Pinpoint the cell where the given text exists, returning its (X, Y) midpoint coordinate. 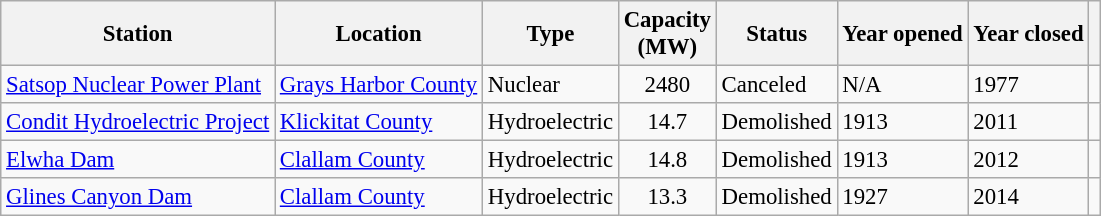
Canceled (776, 85)
Year closed (1028, 34)
Type (551, 34)
13.3 (667, 197)
Glines Canyon Dam (138, 197)
1977 (1028, 85)
Condit Hydroelectric Project (138, 122)
Status (776, 34)
Grays Harbor County (379, 85)
Klickitat County (379, 122)
Elwha Dam (138, 160)
Station (138, 34)
Satsop Nuclear Power Plant (138, 85)
2480 (667, 85)
2011 (1028, 122)
Capacity(MW) (667, 34)
2014 (1028, 197)
Nuclear (551, 85)
2012 (1028, 160)
1927 (902, 197)
Year opened (902, 34)
Location (379, 34)
14.7 (667, 122)
N/A (902, 85)
14.8 (667, 160)
